Identify which cell holds the provided text, then report its [X, Y] central coordinate. 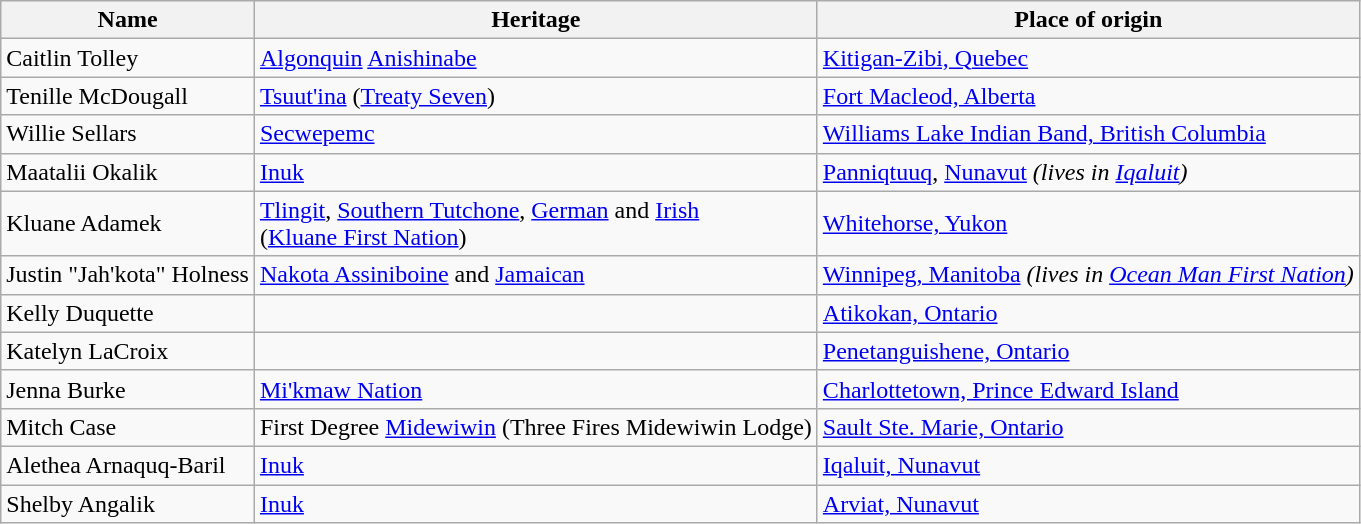
Iqaluit, Nunavut [1088, 465]
Whitehorse, Yukon [1088, 224]
Name [128, 20]
Alethea Arnaquq-Baril [128, 465]
Kluane Adamek [128, 224]
Place of origin [1088, 20]
Willie Sellars [128, 134]
Justin "Jah'kota" Holness [128, 275]
Maatalii Okalik [128, 172]
Kelly Duquette [128, 313]
Secwepemc [536, 134]
First Degree Midewiwin (Three Fires Midewiwin Lodge) [536, 427]
Algonquin Anishinabe [536, 58]
Penetanguishene, Ontario [1088, 351]
Winnipeg, Manitoba (lives in Ocean Man First Nation) [1088, 275]
Heritage [536, 20]
Tsuut'ina (Treaty Seven) [536, 96]
Tlingit, Southern Tutchone, German and Irish(Kluane First Nation) [536, 224]
Atikokan, Ontario [1088, 313]
Fort Macleod, Alberta [1088, 96]
Nakota Assiniboine and Jamaican [536, 275]
Panniqtuuq, Nunavut (lives in Iqaluit) [1088, 172]
Shelby Angalik [128, 503]
Kitigan-Zibi, Quebec [1088, 58]
Tenille McDougall [128, 96]
Arviat, Nunavut [1088, 503]
Mitch Case [128, 427]
Sault Ste. Marie, Ontario [1088, 427]
Katelyn LaCroix [128, 351]
Charlottetown, Prince Edward Island [1088, 389]
Caitlin Tolley [128, 58]
Williams Lake Indian Band, British Columbia [1088, 134]
Jenna Burke [128, 389]
Mi'kmaw Nation [536, 389]
